Find where the given text appears and provide that cell's center as [X, Y] coordinate. 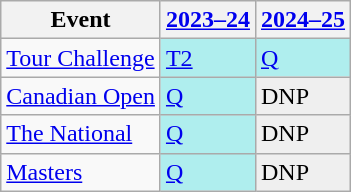
Tour Challenge [81, 58]
2023–24 [208, 20]
2024–25 [302, 20]
The National [81, 134]
T2 [208, 58]
Event [81, 20]
Masters [81, 172]
Canadian Open [81, 96]
